Pinpoint the cell where the given text exists, returning its (X, Y) midpoint coordinate. 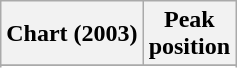
Chart (2003) (72, 34)
Peak position (189, 34)
